Return (X, Y) of the center of cell containing provided text 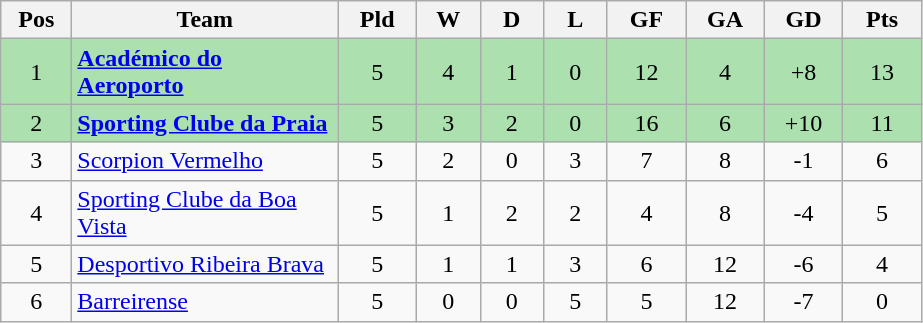
7 (646, 161)
11 (882, 123)
Desportivo Ribeira Brava (205, 264)
Académico do Aeroporto (205, 72)
Team (205, 20)
Sporting Clube da Boa Vista (205, 212)
Pos (36, 20)
GA (726, 20)
Sporting Clube da Praia (205, 123)
+10 (804, 123)
W (448, 20)
-6 (804, 264)
L (576, 20)
GF (646, 20)
Barreirense (205, 302)
13 (882, 72)
GD (804, 20)
-4 (804, 212)
D (512, 20)
+8 (804, 72)
Scorpion Vermelho (205, 161)
16 (646, 123)
Pld (378, 20)
Pts (882, 20)
-7 (804, 302)
-1 (804, 161)
